Extract the [X, Y] coordinate from the center of the cell holding the provided text.  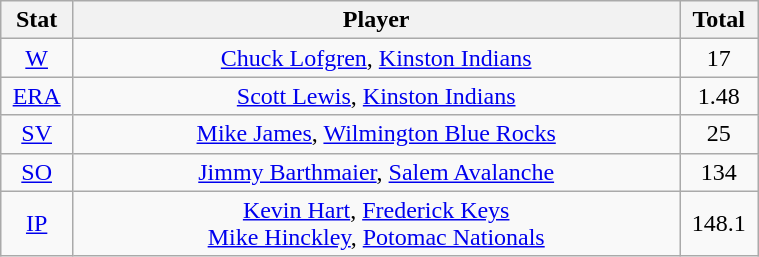
Kevin Hart, Frederick Keys Mike Hinckley, Potomac Nationals [376, 224]
25 [719, 134]
1.48 [719, 96]
SV [37, 134]
Scott Lewis, Kinston Indians [376, 96]
Jimmy Barthmaier, Salem Avalanche [376, 172]
W [37, 58]
134 [719, 172]
ERA [37, 96]
148.1 [719, 224]
Mike James, Wilmington Blue Rocks [376, 134]
Stat [37, 20]
SO [37, 172]
Player [376, 20]
17 [719, 58]
Chuck Lofgren, Kinston Indians [376, 58]
IP [37, 224]
Total [719, 20]
